Search for the cell housing the specified text and yield its (X, Y) center coordinate. 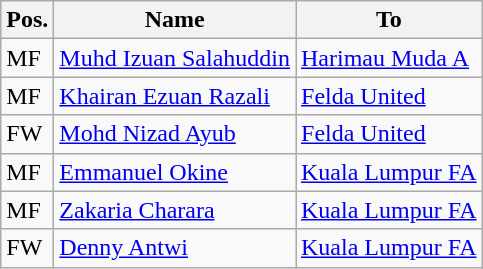
To (390, 20)
Khairan Ezuan Razali (175, 96)
Pos. (28, 20)
Muhd Izuan Salahuddin (175, 58)
Denny Antwi (175, 248)
Name (175, 20)
Harimau Muda A (390, 58)
Mohd Nizad Ayub (175, 134)
Emmanuel Okine (175, 172)
Zakaria Charara (175, 210)
